Provide the (X, Y) coordinate of the cell's center where the given text is located.  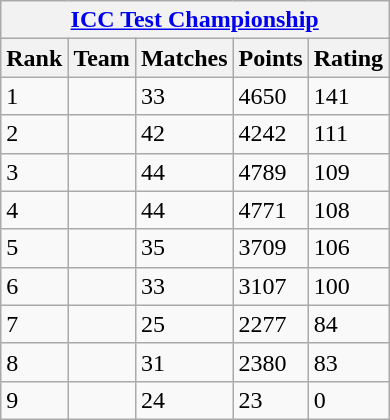
83 (348, 362)
109 (348, 172)
4650 (270, 96)
9 (34, 400)
4242 (270, 134)
31 (184, 362)
7 (34, 324)
2277 (270, 324)
Matches (184, 58)
3107 (270, 286)
141 (348, 96)
2 (34, 134)
3 (34, 172)
100 (348, 286)
1 (34, 96)
ICC Test Championship (195, 20)
35 (184, 248)
25 (184, 324)
4771 (270, 210)
108 (348, 210)
Points (270, 58)
Rank (34, 58)
24 (184, 400)
2380 (270, 362)
3709 (270, 248)
4 (34, 210)
6 (34, 286)
106 (348, 248)
Rating (348, 58)
5 (34, 248)
0 (348, 400)
Team (102, 58)
84 (348, 324)
8 (34, 362)
42 (184, 134)
23 (270, 400)
111 (348, 134)
4789 (270, 172)
